Return the (X, Y) coordinate for the center point of the cell that contains the specified text.  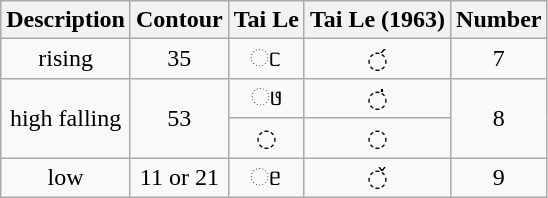
◌ᥱ (266, 178)
◌́ (377, 59)
Contour (179, 20)
Tai Le (1963) (377, 20)
7 (499, 59)
Number (499, 20)
high falling (66, 118)
◌̇ (377, 98)
◌ᥳ (266, 98)
11 or 21 (179, 178)
9 (499, 178)
Tai Le (266, 20)
Description (66, 20)
rising (66, 59)
53 (179, 118)
35 (179, 59)
8 (499, 118)
low (66, 178)
◌ᥴ (266, 59)
◌̌ (377, 178)
